Find where the given text appears and provide that cell's center as [X, Y] coordinate. 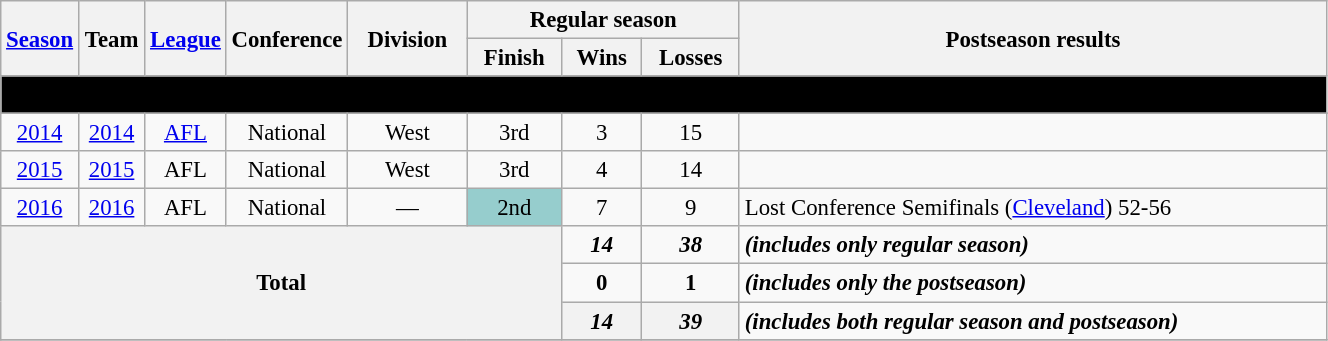
(includes both regular season and postseason) [1032, 321]
2nd [514, 208]
Season [40, 38]
7 [601, 208]
(includes only regular season) [1032, 245]
3 [601, 133]
Regular season [603, 20]
38 [691, 245]
39 [691, 321]
Conference [287, 38]
Los Angeles Kiss [664, 95]
Total [282, 282]
Lost Conference Semifinals (Cleveland) 52-56 [1032, 208]
4 [601, 170]
League [186, 38]
Wins [601, 58]
Losses [691, 58]
(includes only the postseason) [1032, 283]
Finish [514, 58]
Division [408, 38]
Postseason results [1032, 38]
9 [691, 208]
15 [691, 133]
0 [601, 283]
Team [111, 38]
1 [691, 283]
— [408, 208]
